Determine the (X, Y) coordinate at the center of the cell enclosing the given text.  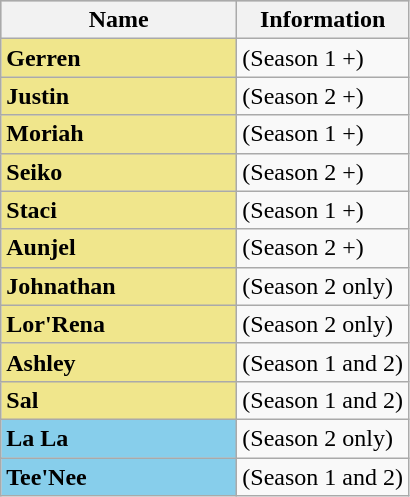
Staci (119, 210)
Seiko (119, 172)
La La (119, 438)
Aunjel (119, 248)
Ashley (119, 362)
Tee'Nee (119, 477)
Justin (119, 96)
Name (119, 20)
Moriah (119, 134)
Information (323, 20)
Johnathan (119, 286)
Lor'Rena (119, 324)
Gerren (119, 58)
Sal (119, 400)
